Determine the (X, Y) coordinate at the center of the cell enclosing the given text.  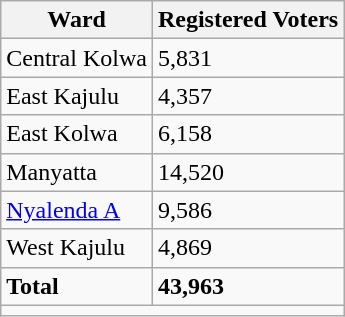
Manyatta (77, 172)
5,831 (248, 58)
43,963 (248, 286)
Registered Voters (248, 20)
Central Kolwa (77, 58)
4,357 (248, 96)
Nyalenda A (77, 210)
14,520 (248, 172)
Ward (77, 20)
East Kajulu (77, 96)
9,586 (248, 210)
4,869 (248, 248)
West Kajulu (77, 248)
East Kolwa (77, 134)
6,158 (248, 134)
Total (77, 286)
